For the text-containing cell, return its midpoint in [x, y] coordinate format. 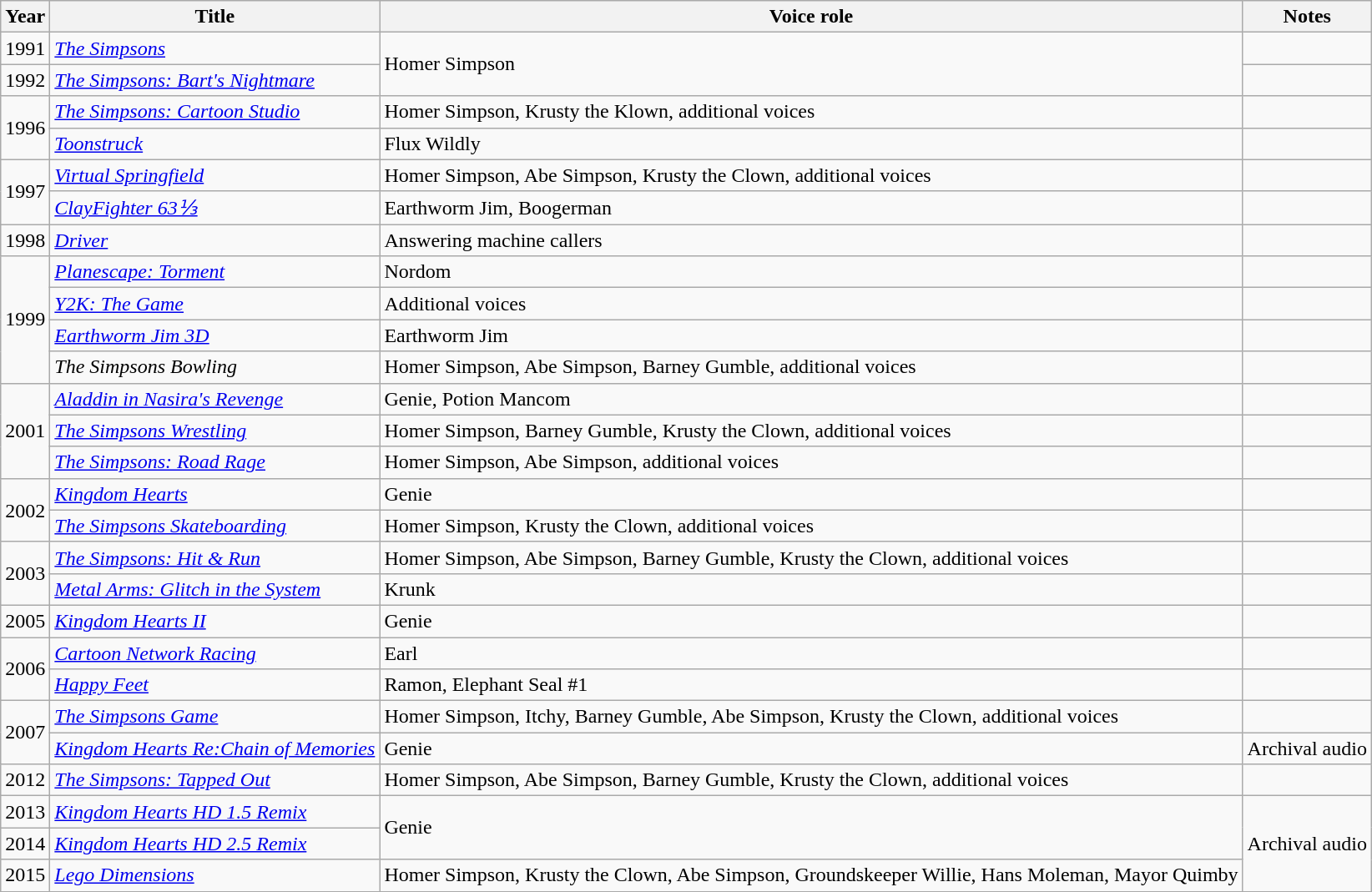
2015 [25, 875]
Nordom [811, 272]
The Simpsons: Cartoon Studio [215, 112]
1992 [25, 80]
1998 [25, 240]
Homer Simpson, Abe Simpson, Krusty the Clown, additional voices [811, 175]
Voice role [811, 17]
The Simpsons Skateboarding [215, 526]
Y2K: The Game [215, 304]
Earl [811, 653]
Metal Arms: Glitch in the System [215, 589]
Toonstruck [215, 144]
Aladdin in Nasira's Revenge [215, 399]
Homer Simpson, Itchy, Barney Gumble, Abe Simpson, Krusty the Clown, additional voices [811, 717]
1991 [25, 48]
Homer Simpson, Abe Simpson, additional voices [811, 462]
Earthworm Jim [811, 335]
Happy Feet [215, 685]
The Simpsons Game [215, 717]
2006 [25, 669]
Genie, Potion Mancom [811, 399]
1999 [25, 320]
Kingdom Hearts [215, 494]
Title [215, 17]
Cartoon Network Racing [215, 653]
Homer Simpson, Krusty the Clown, Abe Simpson, Groundskeeper Willie, Hans Moleman, Mayor Quimby [811, 875]
ClayFighter 63⅓ [215, 208]
Kingdom Hearts II [215, 621]
Year [25, 17]
Kingdom Hearts HD 2.5 Remix [215, 844]
Homer Simpson, Krusty the Klown, additional voices [811, 112]
Homer Simpson, Barney Gumble, Krusty the Clown, additional voices [811, 431]
2002 [25, 510]
2005 [25, 621]
1996 [25, 128]
2007 [25, 733]
2001 [25, 431]
Driver [215, 240]
Flux Wildly [811, 144]
Notes [1307, 17]
2013 [25, 812]
The Simpsons: Hit & Run [215, 557]
Kingdom Hearts Re:Chain of Memories [215, 748]
Ramon, Elephant Seal #1 [811, 685]
Earthworm Jim, Boogerman [811, 208]
Homer Simpson, Krusty the Clown, additional voices [811, 526]
The Simpsons Wrestling [215, 431]
Lego Dimensions [215, 875]
Krunk [811, 589]
Additional voices [811, 304]
Virtual Springfield [215, 175]
Answering machine callers [811, 240]
Earthworm Jim 3D [215, 335]
2014 [25, 844]
Planescape: Torment [215, 272]
The Simpsons: Road Rage [215, 462]
The Simpsons: Tapped Out [215, 780]
The Simpsons [215, 48]
The Simpsons: Bart's Nightmare [215, 80]
Homer Simpson, Abe Simpson, Barney Gumble, additional voices [811, 367]
The Simpsons Bowling [215, 367]
Homer Simpson [811, 64]
1997 [25, 192]
2003 [25, 573]
2012 [25, 780]
Kingdom Hearts HD 1.5 Remix [215, 812]
